Locate the cell with the specified text and output its [X, Y] center coordinate. 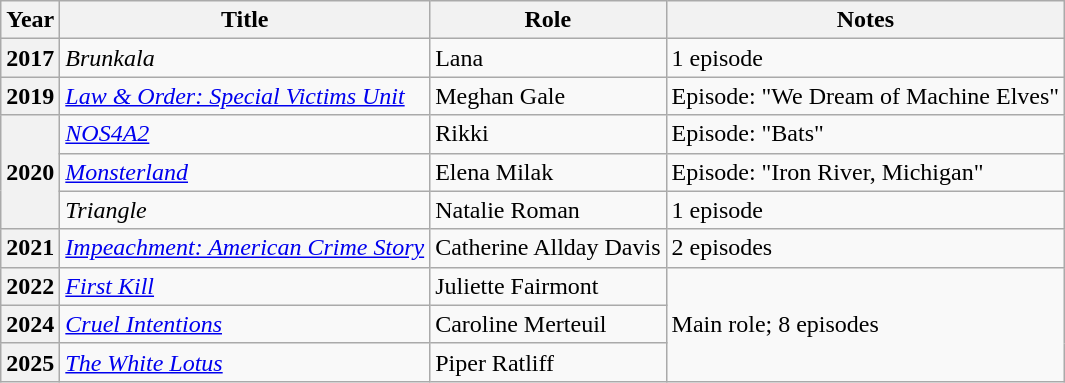
2024 [30, 324]
Caroline Merteuil [548, 324]
Piper Ratliff [548, 362]
2 episodes [866, 248]
Triangle [245, 210]
Notes [866, 20]
Year [30, 20]
2017 [30, 58]
The White Lotus [245, 362]
2019 [30, 96]
Lana [548, 58]
Episode: "We Dream of Machine Elves" [866, 96]
Law & Order: Special Victims Unit [245, 96]
Role [548, 20]
Brunkala [245, 58]
First Kill [245, 286]
Episode: "Bats" [866, 134]
Main role; 8 episodes [866, 324]
2022 [30, 286]
Title [245, 20]
Catherine Allday Davis [548, 248]
Monsterland [245, 172]
Cruel Intentions [245, 324]
Juliette Fairmont [548, 286]
Impeachment: American Crime Story [245, 248]
2021 [30, 248]
Episode: "Iron River, Michigan" [866, 172]
Meghan Gale [548, 96]
NOS4A2 [245, 134]
Rikki [548, 134]
2020 [30, 172]
2025 [30, 362]
Elena Milak [548, 172]
Natalie Roman [548, 210]
